Determine the (X, Y) coordinate at the center of the cell enclosing the given text.  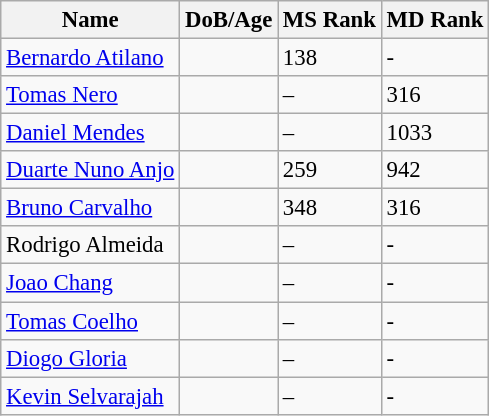
348 (330, 208)
Daniel Mendes (90, 133)
Name (90, 20)
Tomas Nero (90, 95)
138 (330, 58)
Kevin Selvarajah (90, 396)
Diogo Gloria (90, 358)
MD Rank (434, 20)
Tomas Coelho (90, 321)
942 (434, 170)
259 (330, 170)
MS Rank (330, 20)
Joao Chang (90, 283)
Duarte Nuno Anjo (90, 170)
Bruno Carvalho (90, 208)
1033 (434, 133)
DoB/Age (229, 20)
Bernardo Atilano (90, 58)
Rodrigo Almeida (90, 245)
